Determine the [x, y] coordinate at the center of the cell enclosing the given text.  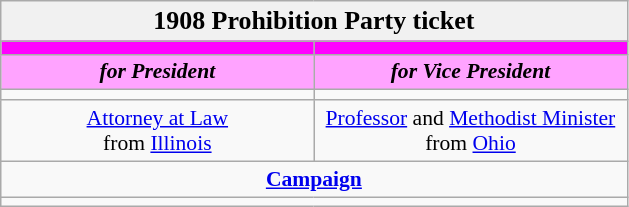
Professor and Methodist Ministerfrom Ohio [470, 130]
Attorney at Lawfrom Illinois [158, 130]
for Vice President [470, 72]
1908 Prohibition Party ticket [314, 21]
Campaign [314, 179]
for President [158, 72]
